For the text-containing cell, return its midpoint in (X, Y) coordinate format. 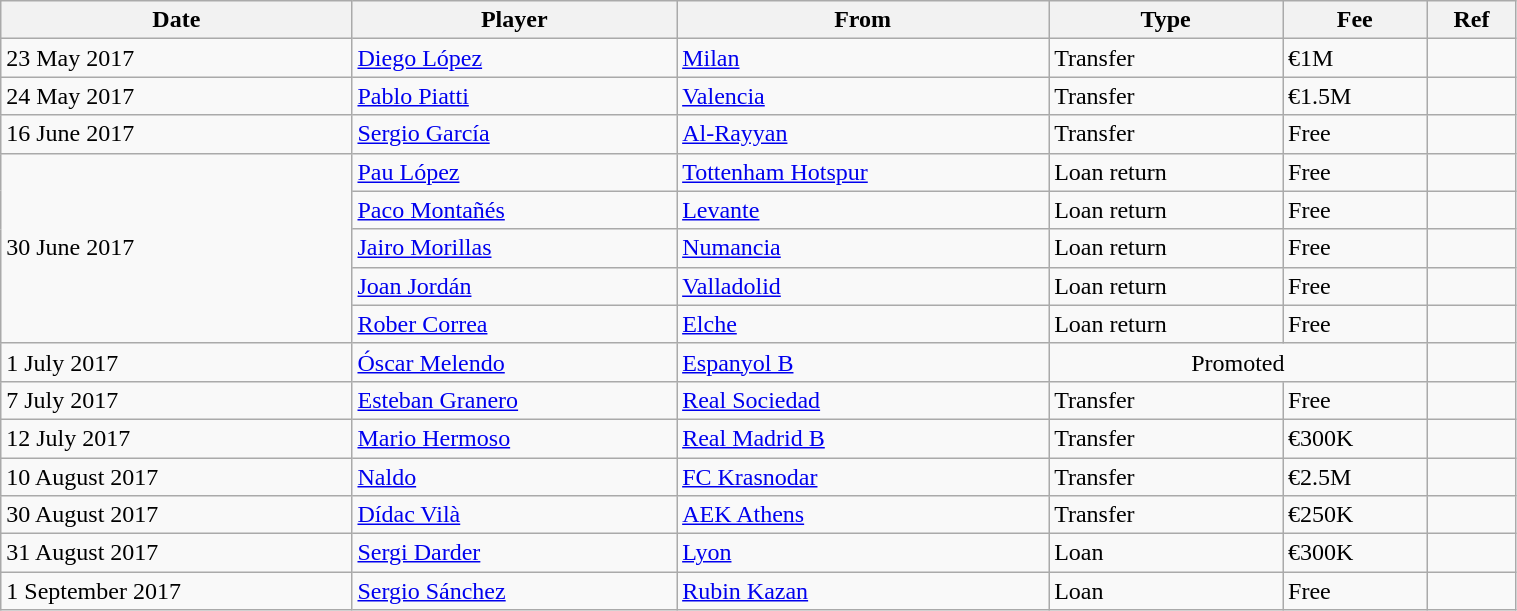
AEK Athens (863, 515)
Rubin Kazan (863, 591)
Real Sociedad (863, 400)
24 May 2017 (176, 96)
1 September 2017 (176, 591)
Numancia (863, 248)
Date (176, 20)
Al-Rayyan (863, 134)
€1.5M (1355, 96)
30 August 2017 (176, 515)
10 August 2017 (176, 477)
Real Madrid B (863, 438)
Jairo Morillas (514, 248)
23 May 2017 (176, 58)
Rober Correa (514, 324)
Lyon (863, 553)
€2.5M (1355, 477)
Elche (863, 324)
Levante (863, 210)
Fee (1355, 20)
Valladolid (863, 286)
Type (1166, 20)
Player (514, 20)
Sergi Darder (514, 553)
€250K (1355, 515)
FC Krasnodar (863, 477)
Joan Jordán (514, 286)
Sergio Sánchez (514, 591)
Tottenham Hotspur (863, 172)
16 June 2017 (176, 134)
Milan (863, 58)
7 July 2017 (176, 400)
Promoted (1238, 362)
Sergio García (514, 134)
Espanyol B (863, 362)
Óscar Melendo (514, 362)
€1M (1355, 58)
1 July 2017 (176, 362)
Pablo Piatti (514, 96)
Valencia (863, 96)
From (863, 20)
31 August 2017 (176, 553)
12 July 2017 (176, 438)
30 June 2017 (176, 248)
Diego López (514, 58)
Dídac Vilà (514, 515)
Ref (1472, 20)
Paco Montañés (514, 210)
Esteban Granero (514, 400)
Naldo (514, 477)
Pau López (514, 172)
Mario Hermoso (514, 438)
